Determine the (X, Y) coordinate at the center of the cell enclosing the given text.  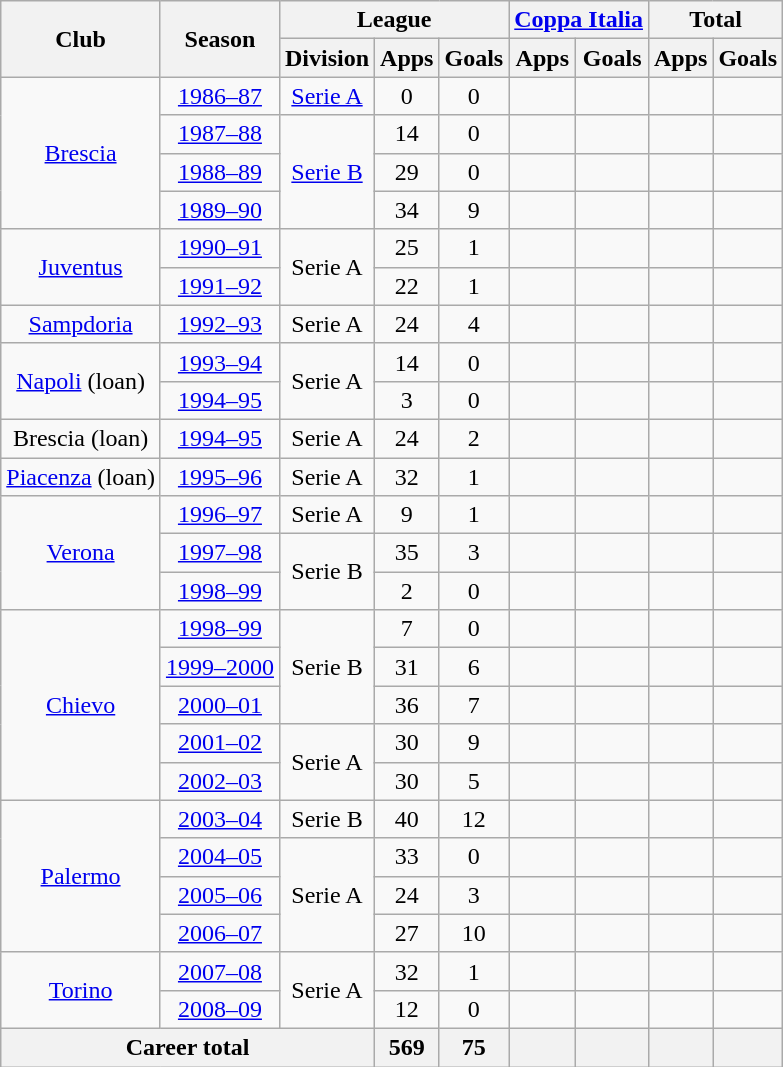
1996–97 (220, 515)
Coppa Italia (579, 20)
75 (474, 1047)
Torino (81, 990)
34 (407, 210)
Napoli (loan) (81, 381)
6 (474, 667)
1999–2000 (220, 667)
Piacenza (loan) (81, 477)
1989–90 (220, 210)
Sampdoria (81, 324)
Career total (188, 1047)
33 (407, 857)
Club (81, 39)
Chievo (81, 705)
1992–93 (220, 324)
27 (407, 933)
1991–92 (220, 286)
Division (326, 58)
1993–94 (220, 362)
1986–87 (220, 96)
1995–96 (220, 477)
2007–08 (220, 971)
40 (407, 819)
2002–03 (220, 781)
4 (474, 324)
Brescia (81, 153)
1987–88 (220, 134)
569 (407, 1047)
Total (715, 20)
29 (407, 172)
2008–09 (220, 1009)
2001–02 (220, 743)
36 (407, 705)
1988–89 (220, 172)
1997–98 (220, 553)
22 (407, 286)
31 (407, 667)
25 (407, 248)
Season (220, 39)
2005–06 (220, 895)
10 (474, 933)
Palermo (81, 876)
League (394, 20)
2000–01 (220, 705)
2004–05 (220, 857)
2006–07 (220, 933)
Verona (81, 553)
Brescia (loan) (81, 438)
5 (474, 781)
35 (407, 553)
1990–91 (220, 248)
Juventus (81, 267)
2003–04 (220, 819)
